Pinpoint the cell where the given text exists, returning its (X, Y) midpoint coordinate. 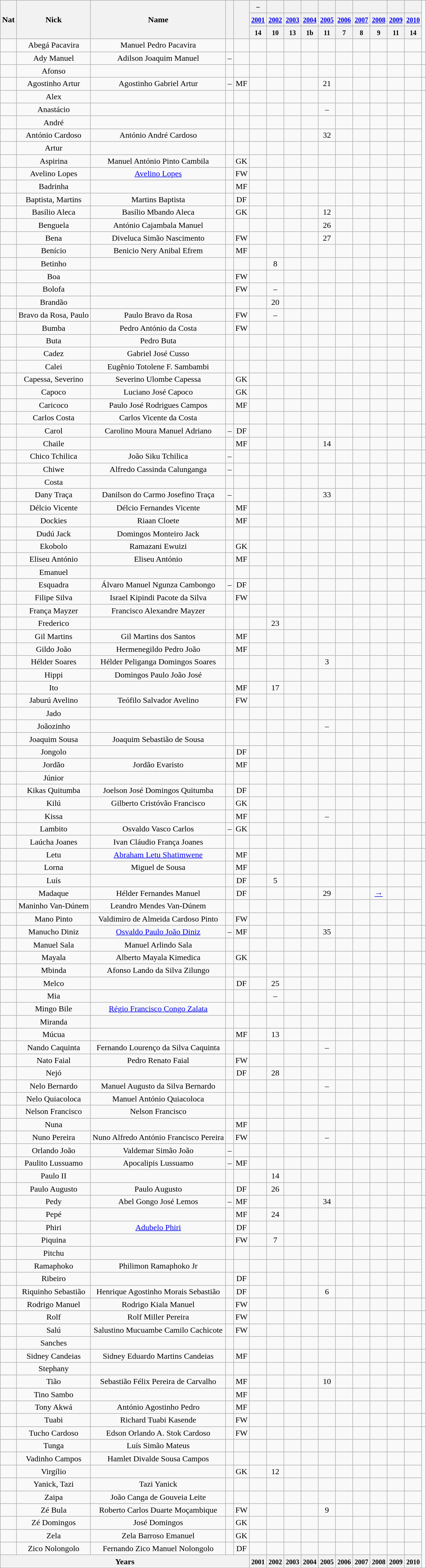
Martins Baptista (158, 200)
Pedy (53, 1202)
Brandão (53, 302)
Délcio Fernandes Vicente (158, 508)
Gilberto Cristóvão Francisco (158, 803)
Nick (53, 20)
Nato Faial (53, 1060)
Emanuel (53, 572)
Hélder Fernandes Manuel (158, 893)
35 (327, 932)
Zaipa (53, 1497)
Zé Bula (53, 1510)
Hippi (53, 675)
Sidney Eduardo Martins Candeias (158, 1356)
Alberto Mayala Kimedica (158, 957)
Hélder Soares (53, 662)
Laúcha Joanes (53, 842)
Salustino Mucuambe Camilo Cachicote (158, 1330)
Tião (53, 1381)
Carlos Costa (53, 418)
Gabriel José Cusso (158, 353)
Manucho Diniz (53, 932)
Pedro António da Costa (158, 328)
Melco (53, 983)
Nejó (53, 1073)
Manuel Arlindo Sala (158, 945)
Ramazani Ewuizi (158, 546)
Nuno Alfredo António Francisco Pereira (158, 1137)
Hamlet Divalde Sousa Campos (158, 1459)
20 (275, 302)
Luís Simão Mateus (158, 1446)
Sanches (53, 1343)
Benício (53, 251)
Virgílio (53, 1471)
Buta (53, 341)
Rodrigo Manuel (53, 1304)
Salú (53, 1330)
Manuel António Quiacoloca (158, 1099)
Henrique Agostinho Morais Sebastião (158, 1292)
Carol (53, 431)
Capoco (53, 392)
Agostinho Artur (53, 84)
23 (275, 623)
1b (310, 32)
Hermenegildo Pedro João (158, 649)
Bravo da Rosa, Paulo (53, 315)
Gil Martins (53, 636)
Délcio Vicente (53, 508)
Valdimiro de Almeida Cardoso Pinto (158, 919)
Leandro Mendes Van-Dúnem (158, 906)
Jaburú Avelino (53, 700)
Bolofa (53, 289)
Ribeiro (53, 1279)
3 (327, 662)
Zé Domingos (53, 1523)
Jado (53, 713)
Maninho Van-Dúnem (53, 906)
25 (275, 983)
Betinho (53, 264)
Múcua (53, 1035)
António Agostinho Pedro (158, 1407)
José Domingos (158, 1523)
Severino Ulombe Capessa (158, 379)
Manuel António Pinto Cambila (158, 161)
Alex (53, 97)
Stephany (53, 1368)
Pedro Renato Faial (158, 1060)
Carlos Vicente da Costa (158, 418)
António Cajambala Manuel (158, 225)
Tuabi (53, 1420)
Vadinho Campos (53, 1459)
Rolf (53, 1317)
Anastácio (53, 109)
Afonso Lando da Silva Zilungo (158, 970)
Richard Tuabi Kasende (158, 1420)
Chico Tchilica (53, 456)
Miguel de Sousa (158, 868)
Domingos Monteiro Jack (158, 533)
17 (275, 688)
Manuel Augusto da Silva Bernardo (158, 1086)
Lorna (53, 868)
Joaquim Sousa (53, 739)
António André Cardoso (158, 135)
Tucho Cardoso (53, 1433)
Paulo II (53, 1176)
Phiri (53, 1227)
5 (275, 880)
Francisco Alexandre Mayzer (158, 611)
Abraham Letu Shatimwene (158, 855)
Mia (53, 996)
Adilson Joaquim Manuel (158, 58)
Dany Traça (53, 495)
Tony Akwá (53, 1407)
Israel Kipindi Pacote da Silva (158, 598)
Bumba (53, 328)
Gil Martins dos Santos (158, 636)
Benicio Nery Anibal Efrem (158, 251)
Costa (53, 482)
Ramaphoko (53, 1266)
Capessa, Severino (53, 379)
Alfredo Cassinda Calunganga (158, 469)
Name (158, 20)
Nelo Bernardo (53, 1086)
Kilú (53, 803)
Jordão (53, 765)
6 (327, 1292)
Júnior (53, 777)
Mbinda (53, 970)
Teófilo Salvador Avelino (158, 700)
Letu (53, 855)
Dockies (53, 521)
Nando Caquinta (53, 1047)
32 (327, 135)
Manuel Pedro Pacavira (158, 45)
Adubelo Phiri (158, 1227)
Osvaldo Vasco Carlos (158, 829)
Tino Sambo (53, 1394)
Yanick, Tazi (53, 1484)
Madaque (53, 893)
Mano Pinto (53, 919)
Joãozinho (53, 726)
Ady Manuel (53, 58)
Riaan Cloete (158, 521)
Filipe Silva (53, 598)
Kikas Quitumba (53, 791)
Rolf Miller Pereira (158, 1317)
Piquina (53, 1240)
João Canga de Gouveia Leite (158, 1497)
Years (125, 1561)
Nat (8, 20)
Chaile (53, 444)
Miranda (53, 1022)
Badrinha (53, 187)
Pedro Buta (158, 341)
Aspirina (53, 161)
Abegá Pacavira (53, 45)
Boa (53, 276)
Mingo Bile (53, 1009)
Diveluca Simão Nascimento (158, 238)
28 (275, 1073)
Paulo José Rodrigues Campos (158, 405)
Fernando Lourenço da Silva Caquinta (158, 1047)
Eugênio Totolene F. Sambambi (158, 366)
Jordão Evaristo (158, 765)
Basílio Mbando Aleca (158, 212)
Pepé (53, 1215)
Agostinho Gabriel Artur (158, 84)
Benguela (53, 225)
Chiwe (53, 469)
Frederico (53, 623)
Joaquim Sebastião de Sousa (158, 739)
Orlando João (53, 1150)
Cadez (53, 353)
Tunga (53, 1446)
Edson Orlando A. Stok Cardoso (158, 1433)
Kissa (53, 816)
Carolino Moura Manuel Adriano (158, 431)
Philimon Ramaphoko Jr (158, 1266)
Basílio Aleca (53, 212)
24 (275, 1215)
Riquinho Sebastião (53, 1292)
Hélder Peliganga Domingos Soares (158, 662)
Baptista, Martins (53, 200)
André (53, 122)
Tazi Yanick (158, 1484)
Abel Gongo José Lemos (158, 1202)
Danilson do Carmo Josefino Traça (158, 495)
Zela (53, 1536)
Ekobolo (53, 546)
Mayala (53, 957)
Fernando Zico Manuel Nolongolo (158, 1548)
Sebastião Félix Pereira de Carvalho (158, 1381)
Pitchu (53, 1253)
Afonso (53, 71)
Caricoco (53, 405)
Régio Francisco Congo Zalata (158, 1009)
Ivan Cláudio França Joanes (158, 842)
Rodrigo Kiala Manuel (158, 1304)
Domingos Paulo João José (158, 675)
Osvaldo Paulo João Diniz (158, 932)
França Mayzer (53, 611)
Paulo Bravo da Rosa (158, 315)
Paulito Lussuamo (53, 1163)
33 (327, 495)
Zela Barroso Emanuel (158, 1536)
21 (327, 84)
Esquadra (53, 585)
Artur (53, 148)
António Cardoso (53, 135)
29 (327, 893)
34 (327, 1202)
Joelson José Domingos Quitumba (158, 791)
Luís (53, 880)
Luciano José Capoco (158, 392)
Zico Nolongolo (53, 1548)
Bena (53, 238)
Lambito (53, 829)
Álvaro Manuel Ngunza Cambongo (158, 585)
Apocalipis Lussuamo (158, 1163)
Roberto Carlos Duarte Moçambique (158, 1510)
Dudú Jack (53, 533)
27 (327, 238)
Nuna (53, 1124)
Calei (53, 366)
Nelo Quiacoloca (53, 1099)
João Siku Tchilica (158, 456)
→ (379, 893)
Jongolo (53, 752)
Gildo João (53, 649)
Manuel Sala (53, 945)
Valdemar Simão João (158, 1150)
Sidney Candeias (53, 1356)
Nuno Pereira (53, 1137)
Ito (53, 688)
